Extract the [X, Y] coordinate from the center of the cell holding the provided text.  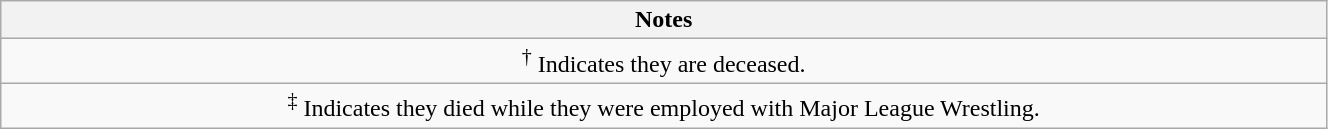
‡ Indicates they died while they were employed with Major League Wrestling. [664, 106]
† Indicates they are deceased. [664, 62]
Notes [664, 20]
